Return the [x, y] coordinate for the center point of the cell that contains the specified text.  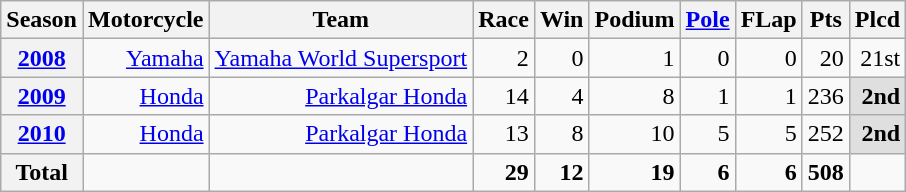
12 [562, 172]
Team [341, 20]
Pts [826, 20]
Win [562, 20]
Motorcycle [146, 20]
Yamaha [146, 58]
508 [826, 172]
14 [504, 96]
Race [504, 20]
252 [826, 134]
29 [504, 172]
236 [826, 96]
4 [562, 96]
Plcd [877, 20]
2 [504, 58]
2010 [42, 134]
Pole [708, 20]
2009 [42, 96]
Total [42, 172]
13 [504, 134]
20 [826, 58]
2008 [42, 58]
Podium [634, 20]
21st [877, 58]
19 [634, 172]
10 [634, 134]
FLap [768, 20]
Season [42, 20]
Yamaha World Supersport [341, 58]
